Output the [X, Y] coordinate of the center of the cell containing the given text.  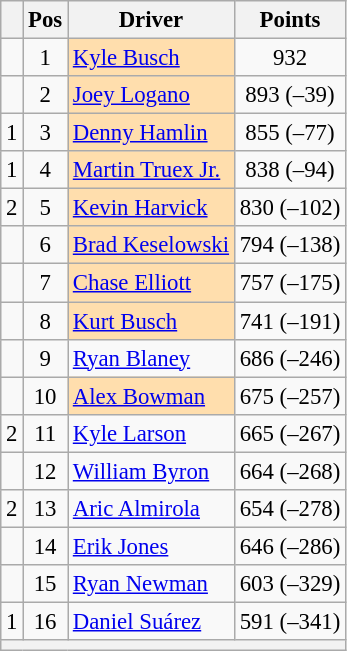
9 [46, 358]
591 (–341) [290, 621]
654 (–278) [290, 509]
675 (–257) [290, 396]
Brad Keselowski [152, 245]
10 [46, 396]
Kevin Harvick [152, 208]
Kyle Larson [152, 433]
7 [46, 283]
11 [46, 433]
15 [46, 584]
Alex Bowman [152, 396]
686 (–246) [290, 358]
646 (–286) [290, 546]
14 [46, 546]
8 [46, 321]
830 (–102) [290, 208]
794 (–138) [290, 245]
Erik Jones [152, 546]
665 (–267) [290, 433]
16 [46, 621]
Driver [152, 20]
Kurt Busch [152, 321]
741 (–191) [290, 321]
Joey Logano [152, 95]
Martin Truex Jr. [152, 170]
664 (–268) [290, 471]
Points [290, 20]
13 [46, 509]
838 (–94) [290, 170]
Ryan Blaney [152, 358]
Ryan Newman [152, 584]
Aric Almirola [152, 509]
4 [46, 170]
855 (–77) [290, 133]
William Byron [152, 471]
603 (–329) [290, 584]
5 [46, 208]
932 [290, 58]
757 (–175) [290, 283]
3 [46, 133]
Kyle Busch [152, 58]
6 [46, 245]
Daniel Suárez [152, 621]
12 [46, 471]
Chase Elliott [152, 283]
Pos [46, 20]
893 (–39) [290, 95]
Denny Hamlin [152, 133]
